Pinpoint the cell where the given text exists, returning its [X, Y] midpoint coordinate. 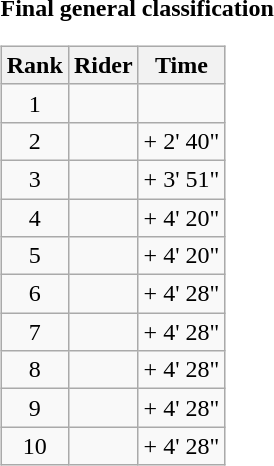
Time [182, 65]
Rider [103, 65]
6 [34, 294]
+ 2' 40" [182, 141]
1 [34, 103]
Rank [34, 65]
5 [34, 256]
2 [34, 141]
3 [34, 179]
7 [34, 332]
10 [34, 446]
4 [34, 217]
+ 3' 51" [182, 179]
9 [34, 408]
8 [34, 370]
